Find where the given text appears and provide that cell's center as (X, Y) coordinate. 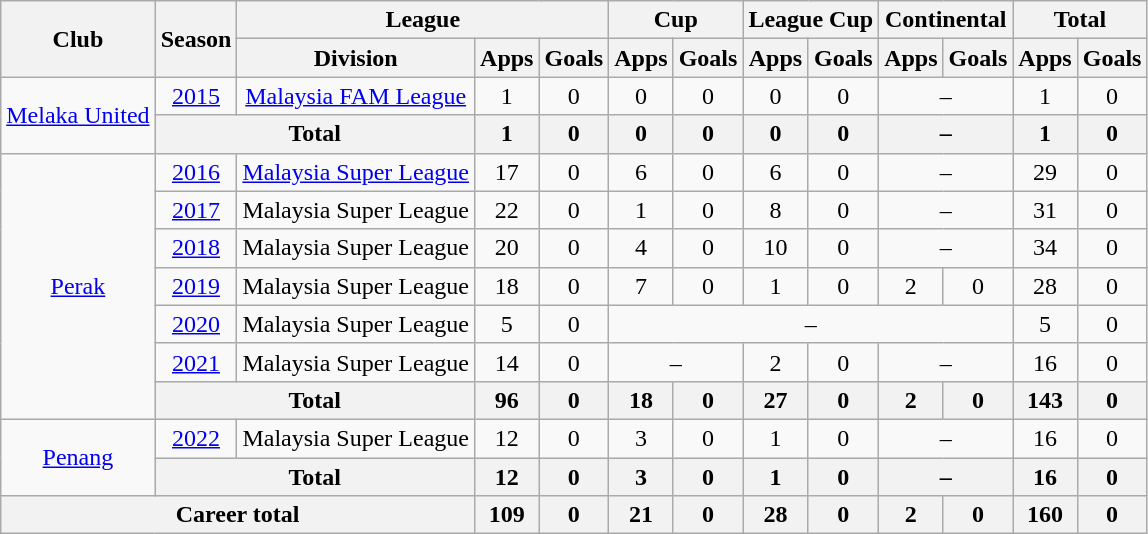
2015 (196, 96)
8 (776, 210)
4 (641, 248)
League (423, 20)
20 (507, 248)
2017 (196, 210)
2021 (196, 362)
Career total (238, 515)
21 (641, 515)
14 (507, 362)
2016 (196, 172)
Malaysia FAM League (356, 96)
2018 (196, 248)
29 (1045, 172)
7 (641, 286)
Continental (946, 20)
Perak (78, 286)
2022 (196, 438)
2019 (196, 286)
96 (507, 400)
Season (196, 39)
Division (356, 58)
League Cup (811, 20)
109 (507, 515)
Penang (78, 457)
27 (776, 400)
31 (1045, 210)
22 (507, 210)
34 (1045, 248)
Cup (676, 20)
160 (1045, 515)
143 (1045, 400)
Club (78, 39)
2020 (196, 324)
17 (507, 172)
Melaka United (78, 115)
10 (776, 248)
